Detect which cell encompasses the target text, then output its (x, y) center coordinate. 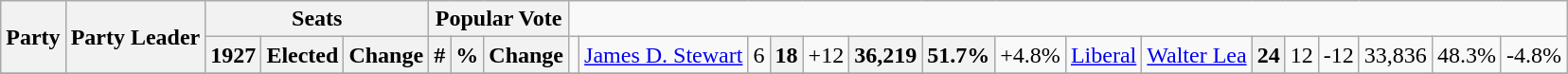
# (439, 55)
+12 (826, 55)
Liberal (1103, 55)
1927 (233, 55)
Party (33, 37)
Party Leader (135, 37)
James D. Stewart (664, 55)
-4.8% (1534, 55)
Walter Lea (1197, 55)
Seats (317, 19)
36,219 (886, 55)
Popular Vote (499, 19)
18 (786, 55)
51.7% (958, 55)
-12 (1339, 55)
% (468, 55)
24 (1269, 55)
+4.8% (1030, 55)
48.3% (1466, 55)
6 (759, 55)
Elected (303, 55)
12 (1301, 55)
33,836 (1396, 55)
